Search for the cell housing the specified text and yield its (X, Y) center coordinate. 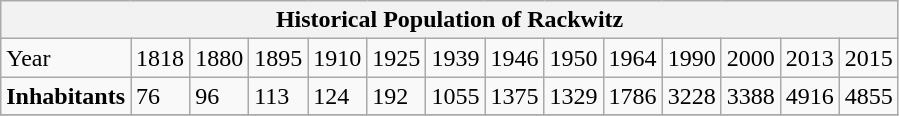
2013 (810, 58)
1895 (278, 58)
Year (66, 58)
1329 (574, 96)
96 (220, 96)
113 (278, 96)
Inhabitants (66, 96)
1964 (632, 58)
1910 (338, 58)
1818 (160, 58)
1990 (692, 58)
Historical Population of Rackwitz (450, 20)
2015 (868, 58)
1939 (456, 58)
76 (160, 96)
1925 (396, 58)
1055 (456, 96)
1786 (632, 96)
4855 (868, 96)
3388 (750, 96)
4916 (810, 96)
1946 (514, 58)
124 (338, 96)
1950 (574, 58)
1880 (220, 58)
1375 (514, 96)
2000 (750, 58)
3228 (692, 96)
192 (396, 96)
